Capture the cell that displays the provided text and extract its (x, y) central coordinate. 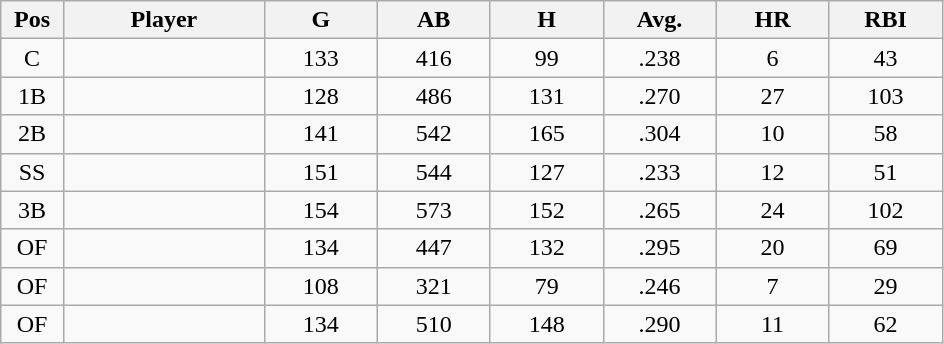
7 (772, 286)
Player (164, 20)
132 (546, 248)
Avg. (660, 20)
.238 (660, 58)
SS (32, 172)
.295 (660, 248)
H (546, 20)
12 (772, 172)
43 (886, 58)
1B (32, 96)
486 (434, 96)
108 (320, 286)
3B (32, 210)
573 (434, 210)
.270 (660, 96)
AB (434, 20)
544 (434, 172)
6 (772, 58)
133 (320, 58)
447 (434, 248)
Pos (32, 20)
20 (772, 248)
141 (320, 134)
24 (772, 210)
127 (546, 172)
.304 (660, 134)
10 (772, 134)
.265 (660, 210)
27 (772, 96)
.290 (660, 324)
C (32, 58)
103 (886, 96)
51 (886, 172)
416 (434, 58)
154 (320, 210)
69 (886, 248)
321 (434, 286)
99 (546, 58)
.233 (660, 172)
131 (546, 96)
62 (886, 324)
79 (546, 286)
542 (434, 134)
102 (886, 210)
2B (32, 134)
128 (320, 96)
148 (546, 324)
165 (546, 134)
G (320, 20)
.246 (660, 286)
11 (772, 324)
29 (886, 286)
151 (320, 172)
RBI (886, 20)
HR (772, 20)
510 (434, 324)
58 (886, 134)
152 (546, 210)
